Extract the [X, Y] coordinate from the center of the cell holding the provided text.  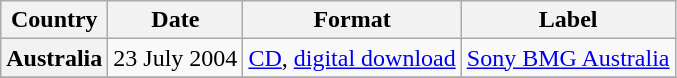
Australia [54, 58]
Date [176, 20]
Country [54, 20]
CD, digital download [352, 58]
Format [352, 20]
23 July 2004 [176, 58]
Sony BMG Australia [568, 58]
Label [568, 20]
